Output the [x, y] coordinate of the center of the cell containing the given text.  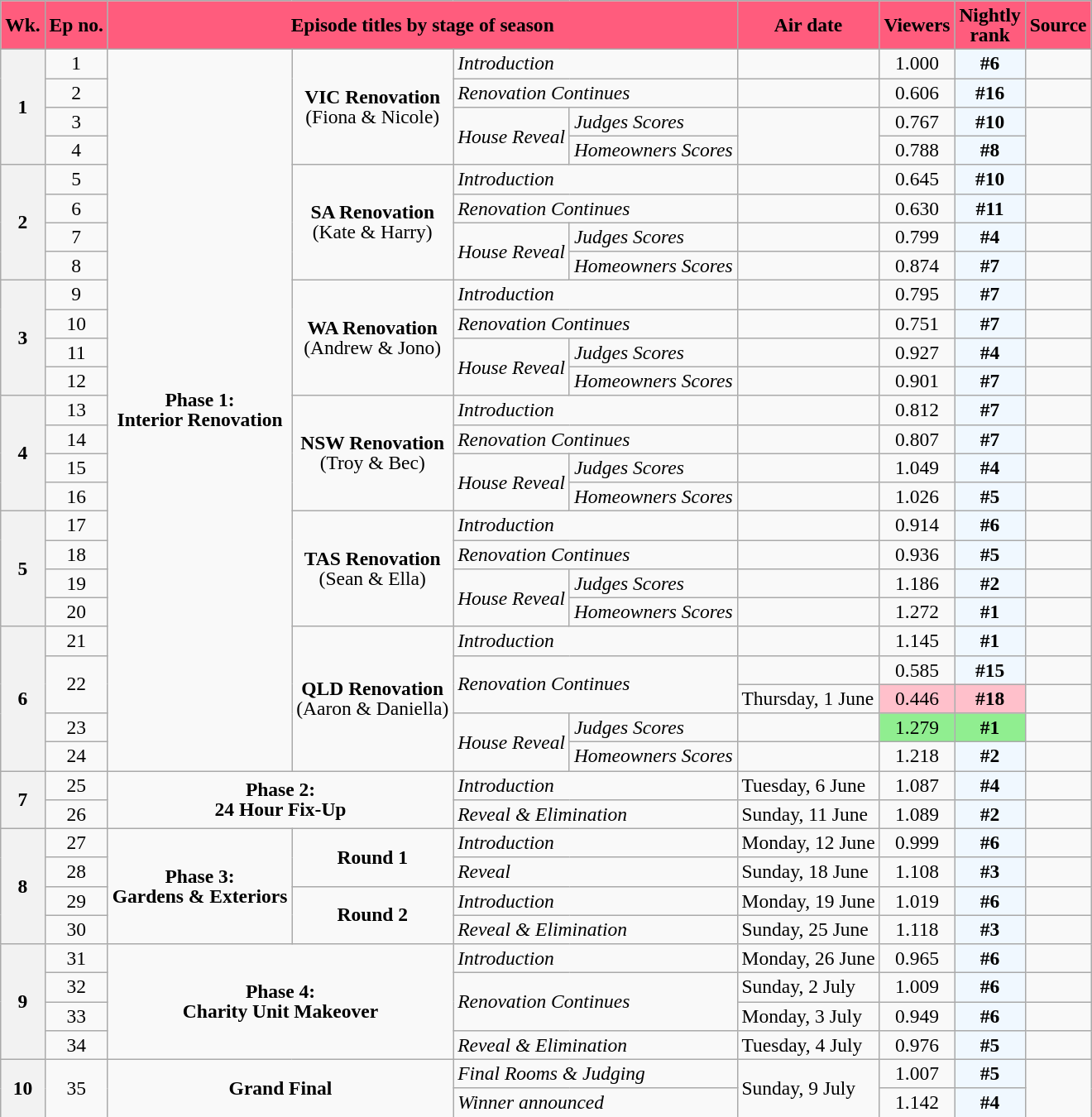
Phase 4:Charity Unit Makeover [280, 1001]
Tuesday, 4 July [808, 1044]
1.000 [917, 63]
SA Renovation(Kate & Harry) [372, 223]
1.007 [917, 1074]
Air date [808, 25]
Ep no. [76, 25]
1.218 [917, 756]
22 [76, 684]
0.807 [917, 439]
0.927 [917, 352]
18 [76, 554]
0.936 [917, 554]
0.965 [917, 958]
28 [76, 872]
1.019 [917, 900]
Phase 1:Interior Renovation [199, 410]
0.606 [917, 93]
Sunday, 18 June [808, 872]
1.009 [917, 986]
Winner announced [596, 1102]
#15 [989, 670]
#18 [989, 698]
12 [76, 381]
Monday, 12 June [808, 842]
23 [76, 726]
Sunday, 11 June [808, 814]
13 [76, 410]
1.087 [917, 784]
Round 2 [372, 915]
0.446 [917, 698]
1.089 [917, 814]
Sunday, 9 July [808, 1088]
0.949 [917, 1016]
25 [76, 784]
Source [1058, 25]
VIC Renovation(Fiona & Nicole) [372, 107]
1.272 [917, 612]
14 [76, 439]
1.118 [917, 930]
TAS Renovation(Sean & Ella) [372, 568]
21 [76, 640]
QLD Renovation(Aaron & Daniella) [372, 698]
Nightlyrank [989, 25]
0.799 [917, 237]
0.874 [917, 265]
WA Renovation(Andrew & Jono) [372, 338]
27 [76, 842]
31 [76, 958]
#16 [989, 93]
0.788 [917, 151]
1.026 [917, 496]
1.142 [917, 1102]
Grand Final [280, 1088]
11 [76, 352]
35 [76, 1088]
0.976 [917, 1044]
0.812 [917, 410]
0.767 [917, 121]
0.999 [917, 842]
0.795 [917, 295]
20 [76, 612]
1.279 [917, 726]
Wk. [23, 25]
32 [76, 986]
Monday, 19 June [808, 900]
#11 [989, 209]
0.751 [917, 323]
1.049 [917, 468]
0.645 [917, 179]
Reveal [596, 872]
0.630 [917, 209]
24 [76, 756]
1.145 [917, 640]
Phase 3:Gardens & Exteriors [199, 886]
Episode titles by stage of season [422, 25]
17 [76, 525]
Final Rooms & Judging [596, 1074]
1.108 [917, 872]
1.186 [917, 582]
19 [76, 582]
15 [76, 468]
Tuesday, 6 June [808, 784]
Phase 2:24 Hour Fix-Up [280, 799]
33 [76, 1016]
16 [76, 496]
Sunday, 25 June [808, 930]
34 [76, 1044]
Viewers [917, 25]
Round 1 [372, 857]
26 [76, 814]
30 [76, 930]
0.585 [917, 670]
Sunday, 2 July [808, 986]
Monday, 3 July [808, 1016]
29 [76, 900]
NSW Renovation(Troy & Bec) [372, 453]
0.901 [917, 381]
Monday, 26 June [808, 958]
0.914 [917, 525]
Thursday, 1 June [808, 698]
#8 [989, 151]
